Locate the cell with the specified text and output its [x, y] center coordinate. 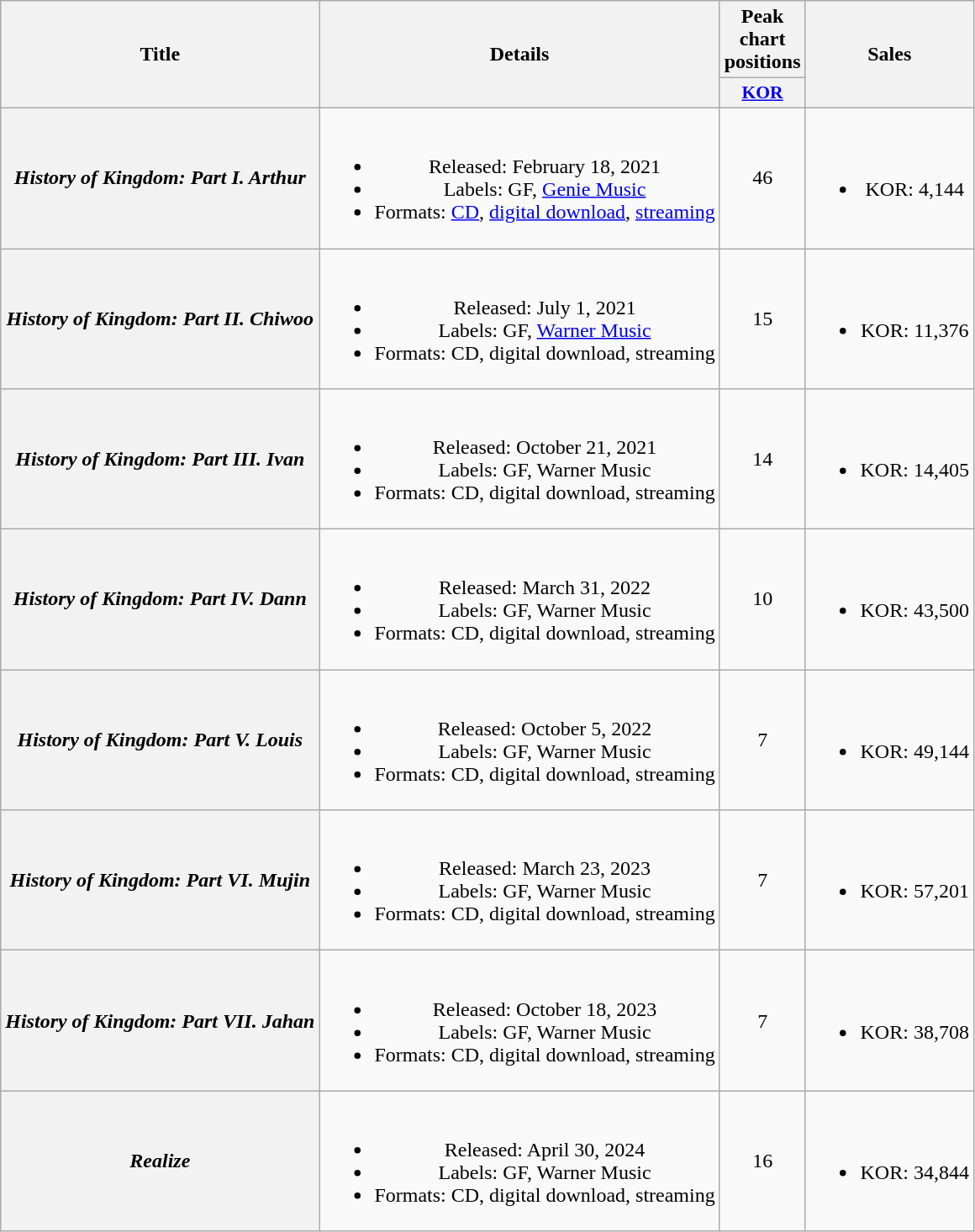
Released: October 5, 2022Labels: GF, Warner MusicFormats: CD, digital download, streaming [519, 740]
Released: October 21, 2021Labels: GF, Warner MusicFormats: CD, digital download, streaming [519, 459]
Peak chart positions [762, 39]
KOR: 38,708 [889, 1020]
History of Kingdom: Part VI. Mujin [160, 881]
16 [762, 1161]
Details [519, 55]
15 [762, 319]
Released: February 18, 2021Labels: GF, Genie MusicFormats: CD, digital download, streaming [519, 178]
History of Kingdom: Part IV. Dann [160, 600]
History of Kingdom: Part I. Arthur [160, 178]
Realize [160, 1161]
Released: March 31, 2022Labels: GF, Warner MusicFormats: CD, digital download, streaming [519, 600]
KOR: 49,144 [889, 740]
Released: April 30, 2024Labels: GF, Warner MusicFormats: CD, digital download, streaming [519, 1161]
KOR [762, 93]
KOR: 11,376 [889, 319]
KOR: 14,405 [889, 459]
Title [160, 55]
KOR: 57,201 [889, 881]
Released: October 18, 2023Labels: GF, Warner MusicFormats: CD, digital download, streaming [519, 1020]
Released: March 23, 2023Labels: GF, Warner MusicFormats: CD, digital download, streaming [519, 881]
KOR: 4,144 [889, 178]
KOR: 43,500 [889, 600]
46 [762, 178]
Released: July 1, 2021Labels: GF, Warner MusicFormats: CD, digital download, streaming [519, 319]
14 [762, 459]
History of Kingdom: Part III. Ivan [160, 459]
History of Kingdom: Part II. Chiwoo [160, 319]
Sales [889, 55]
KOR: 34,844 [889, 1161]
10 [762, 600]
History of Kingdom: Part VII. Jahan [160, 1020]
History of Kingdom: Part V. Louis [160, 740]
